Extract the (x, y) coordinate from the center of the cell holding the provided text.  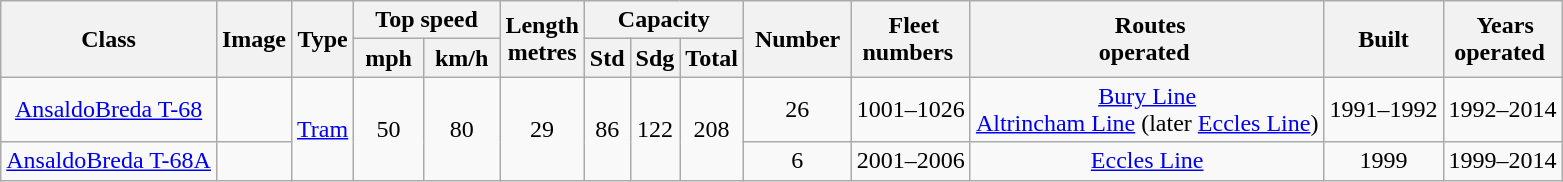
Class (109, 39)
1999 (1384, 161)
Lengthmetres (542, 39)
Image (254, 39)
Total (712, 58)
Fleetnumbers (910, 39)
122 (655, 128)
Tram (323, 128)
6 (797, 161)
AnsaldoBreda T-68 (109, 110)
Yearsoperated (1502, 39)
Capacity (664, 20)
50 (389, 128)
Eccles Line (1147, 161)
Number (797, 39)
80 (461, 128)
2001–2006 (910, 161)
208 (712, 128)
Std (607, 58)
Type (323, 39)
Routesoperated (1147, 39)
Built (1384, 39)
26 (797, 110)
1001–1026 (910, 110)
29 (542, 128)
Sdg (655, 58)
Top speed (427, 20)
Bury LineAltrincham Line (later Eccles Line) (1147, 110)
1992–2014 (1502, 110)
86 (607, 128)
AnsaldoBreda T-68A (109, 161)
mph (389, 58)
1991–1992 (1384, 110)
km/h (461, 58)
1999–2014 (1502, 161)
